From the cell containing the given text, extract its center point as [X, Y] coordinate. 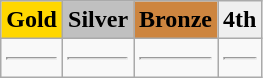
4th [240, 20]
Gold [32, 20]
Silver [98, 20]
Bronze [176, 20]
